Extract the [x, y] coordinate from the center of the cell holding the provided text.  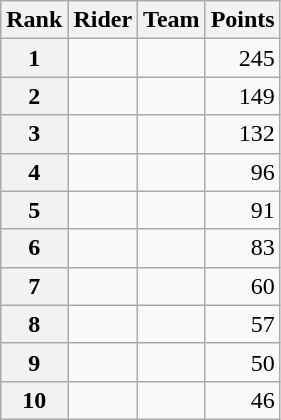
50 [242, 362]
Rider [103, 20]
Points [242, 20]
2 [34, 96]
Team [172, 20]
8 [34, 324]
1 [34, 58]
9 [34, 362]
4 [34, 172]
83 [242, 248]
149 [242, 96]
96 [242, 172]
46 [242, 400]
7 [34, 286]
60 [242, 286]
245 [242, 58]
10 [34, 400]
6 [34, 248]
3 [34, 134]
Rank [34, 20]
57 [242, 324]
91 [242, 210]
5 [34, 210]
132 [242, 134]
